Return the [x, y] coordinate for the center point of the cell that contains the specified text.  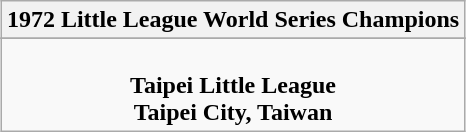
Taipei Little LeagueTaipei City, Taiwan [232, 85]
1972 Little League World Series Champions [232, 20]
